Extract the [X, Y] coordinate from the center of the cell holding the provided text.  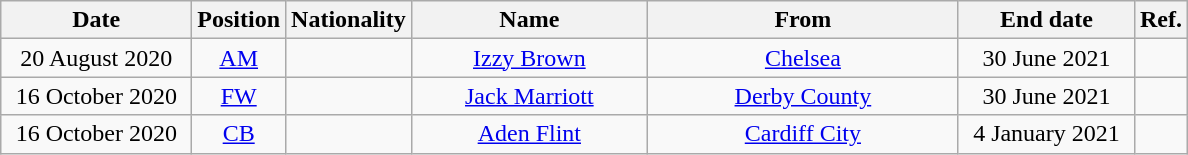
Jack Marriott [529, 96]
From [802, 20]
4 January 2021 [1046, 134]
Aden Flint [529, 134]
Ref. [1160, 20]
CB [239, 134]
AM [239, 58]
Name [529, 20]
End date [1046, 20]
Izzy Brown [529, 58]
Nationality [349, 20]
FW [239, 96]
Derby County [802, 96]
Position [239, 20]
Date [96, 20]
Cardiff City [802, 134]
Chelsea [802, 58]
20 August 2020 [96, 58]
